Scan for the cell matching the given text and deliver its [x, y] coordinate at center. 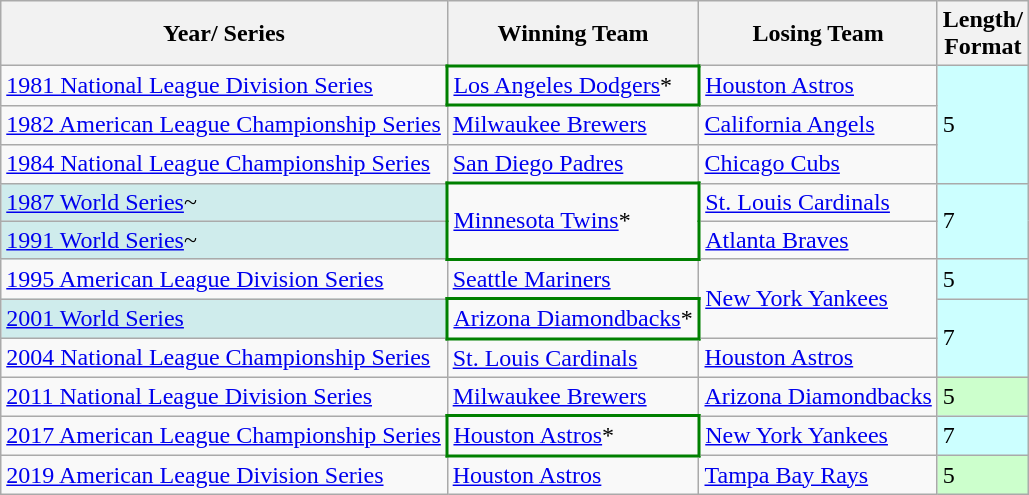
1982 American League Championship Series [224, 124]
1981 National League Division Series [224, 86]
2004 National League Championship Series [224, 358]
2017 American League Championship Series [224, 436]
Tampa Bay Rays [818, 474]
Arizona Diamondbacks [818, 396]
Arizona Diamondbacks* [573, 319]
California Angels [818, 124]
Year/ Series [224, 34]
Houston Astros* [573, 436]
Winning Team [573, 34]
2001 World Series [224, 319]
1984 National League Championship Series [224, 164]
2019 American League Division Series [224, 474]
1995 American League Division Series [224, 279]
1987 World Series~ [224, 202]
2011 National League Division Series [224, 396]
Minnesota Twins* [573, 221]
Atlanta Braves [818, 240]
Los Angeles Dodgers* [573, 86]
1991 World Series~ [224, 240]
Seattle Mariners [573, 279]
Chicago Cubs [818, 164]
San Diego Padres [573, 164]
Length/Format [982, 34]
Losing Team [818, 34]
